Detect which cell encompasses the target text, then output its [X, Y] center coordinate. 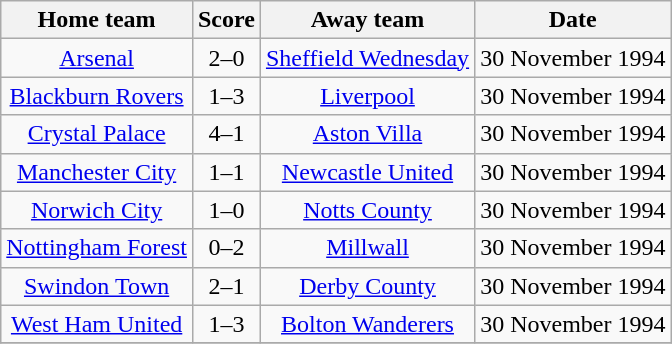
Liverpool [367, 96]
Norwich City [97, 210]
Away team [367, 20]
Crystal Palace [97, 134]
0–2 [226, 248]
Millwall [367, 248]
West Ham United [97, 324]
1–0 [226, 210]
Manchester City [97, 172]
Sheffield Wednesday [367, 58]
Blackburn Rovers [97, 96]
Home team [97, 20]
Nottingham Forest [97, 248]
Bolton Wanderers [367, 324]
Derby County [367, 286]
Date [573, 20]
Arsenal [97, 58]
2–1 [226, 286]
Score [226, 20]
Aston Villa [367, 134]
Swindon Town [97, 286]
Newcastle United [367, 172]
4–1 [226, 134]
2–0 [226, 58]
Notts County [367, 210]
1–1 [226, 172]
